Determine the [X, Y] coordinate at the center of the cell enclosing the given text.  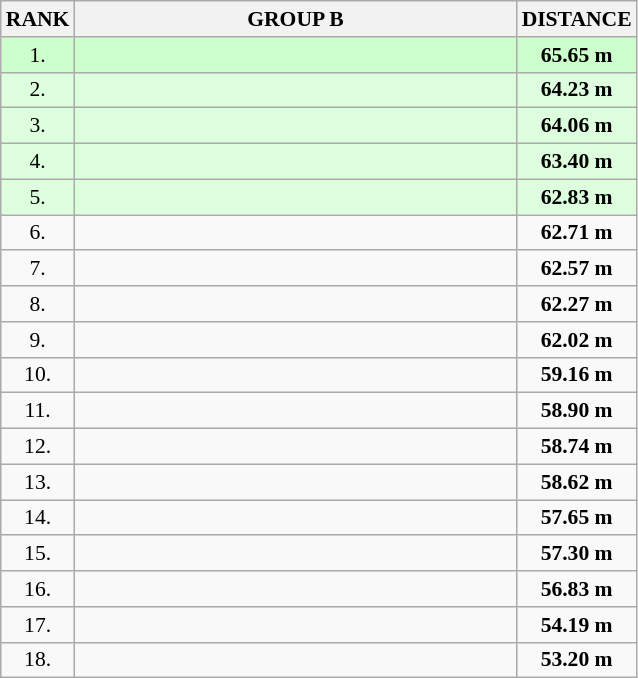
4. [38, 162]
59.16 m [577, 375]
12. [38, 447]
17. [38, 625]
18. [38, 660]
54.19 m [577, 625]
6. [38, 233]
65.65 m [577, 55]
5. [38, 197]
15. [38, 554]
16. [38, 589]
62.02 m [577, 340]
3. [38, 126]
57.65 m [577, 518]
62.83 m [577, 197]
GROUP B [295, 19]
13. [38, 482]
62.57 m [577, 269]
14. [38, 518]
64.23 m [577, 90]
1. [38, 55]
DISTANCE [577, 19]
2. [38, 90]
56.83 m [577, 589]
RANK [38, 19]
58.62 m [577, 482]
58.74 m [577, 447]
9. [38, 340]
63.40 m [577, 162]
11. [38, 411]
53.20 m [577, 660]
62.71 m [577, 233]
62.27 m [577, 304]
57.30 m [577, 554]
7. [38, 269]
58.90 m [577, 411]
64.06 m [577, 126]
10. [38, 375]
8. [38, 304]
